Identify which cell holds the provided text, then report its (x, y) central coordinate. 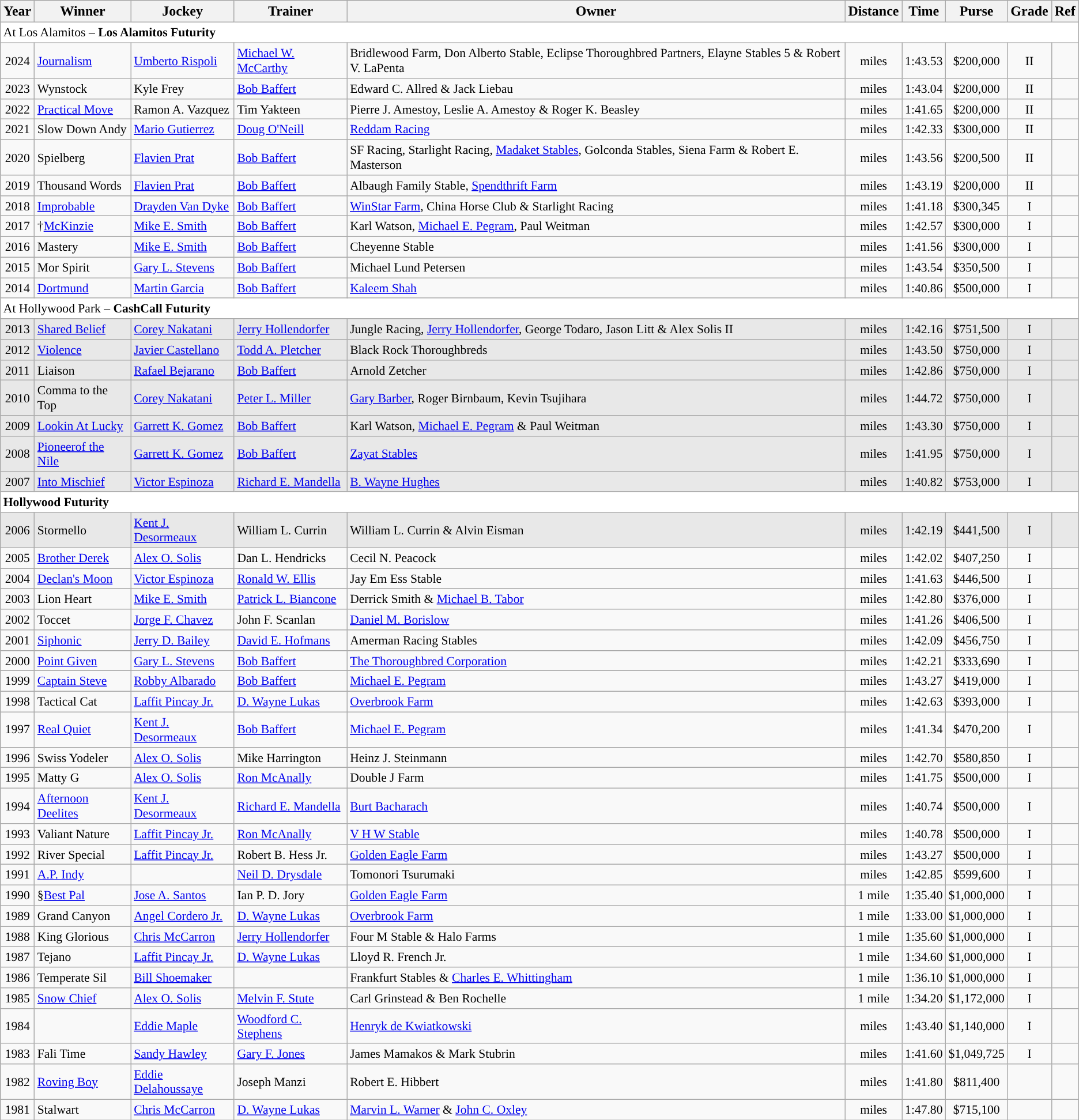
1987 (17, 957)
Robert E. Hibbert (596, 1081)
Peter L. Miller (290, 398)
2018 (17, 206)
2010 (17, 398)
Ramon A. Vazquez (182, 109)
2015 (17, 267)
2004 (17, 579)
Wynstock (83, 89)
Robby Albarado (182, 681)
Bill Shoemaker (182, 978)
Stalwart (83, 1110)
Jay Em Ess Stable (596, 579)
1988 (17, 937)
Snow Chief (83, 998)
2000 (17, 661)
$333,690 (976, 661)
Jungle Racing, Jerry Hollendorfer, George Todaro, Jason Litt & Alex Solis II (596, 329)
Trainer (290, 12)
1:40.74 (923, 806)
Henryk de Kwiatkowski (596, 1026)
2017 (17, 227)
$200,500 (976, 157)
1981 (17, 1110)
$441,500 (976, 530)
Into Mischief (83, 482)
Gary F. Jones (290, 1054)
B. Wayne Hughes (596, 482)
1991 (17, 875)
1:35.60 (923, 937)
1:43.50 (923, 350)
1985 (17, 998)
Kyle Frey (182, 89)
A.P. Indy (83, 875)
1:42.09 (923, 640)
River Special (83, 854)
§Best Pal (83, 895)
1:41.60 (923, 1054)
$470,200 (976, 730)
Cheyenne Stable (596, 247)
Carl Grinstead & Ben Rochelle (596, 998)
1:41.75 (923, 778)
2011 (17, 370)
1:43.30 (923, 426)
Martin Garcia (182, 288)
Kaleem Shah (596, 288)
1:41.95 (923, 454)
1:40.78 (923, 834)
1:41.65 (923, 109)
Umberto Rispoli (182, 60)
2016 (17, 247)
Jorge F. Chavez (182, 620)
Improbable (83, 206)
Marvin L. Warner & John C. Oxley (596, 1110)
1:42.21 (923, 661)
David E. Hofmans (290, 640)
1:42.80 (923, 599)
Shared Belief (83, 329)
2002 (17, 620)
1:43.54 (923, 267)
1984 (17, 1026)
Hollywood Futurity (539, 502)
Declan's Moon (83, 579)
Tomonori Tsurumaki (596, 875)
$599,600 (976, 875)
Burt Bacharach (596, 806)
Eddie Maple (182, 1026)
1983 (17, 1054)
1990 (17, 895)
$580,850 (976, 757)
1:40.86 (923, 288)
Zayat Stables (596, 454)
Captain Steve (83, 681)
Pioneerof the Nile (83, 454)
1999 (17, 681)
Afternoon Deelites (83, 806)
1996 (17, 757)
Lion Heart (83, 599)
1:40.82 (923, 482)
$1,049,725 (976, 1054)
Distance (874, 12)
Karl Watson, Michael E. Pegram & Paul Weitman (596, 426)
2007 (17, 482)
1:34.20 (923, 998)
John F. Scanlan (290, 620)
Grand Canyon (83, 916)
William L. Currin & Alvin Eisman (596, 530)
Temperate Sil (83, 978)
$406,500 (976, 620)
Roving Boy (83, 1081)
1998 (17, 702)
2019 (17, 186)
1:42.63 (923, 702)
$407,250 (976, 558)
1989 (17, 916)
2024 (17, 60)
1:43.19 (923, 186)
Dortmund (83, 288)
Four M Stable & Halo Farms (596, 937)
1:41.80 (923, 1081)
2022 (17, 109)
1992 (17, 854)
Derrick Smith & Michael B. Tabor (596, 599)
2020 (17, 157)
Daniel M. Borislow (596, 620)
Time (923, 12)
Michael Lund Petersen (596, 267)
Mor Spirit (83, 267)
Point Given (83, 661)
The Thoroughbred Corporation (596, 661)
1:47.80 (923, 1110)
Siphonic (83, 640)
Practical Move (83, 109)
2003 (17, 599)
Jerry D. Bailey (182, 640)
William L. Currin (290, 530)
Comma to the Top (83, 398)
2006 (17, 530)
Michael W. McCarthy (290, 60)
Eddie Delahoussaye (182, 1081)
$350,500 (976, 267)
1:42.70 (923, 757)
Bridlewood Farm, Don Alberto Stable, Eclipse Thoroughbred Partners, Elayne Stables 5 & Robert V. LaPenta (596, 60)
Lloyd R. French Jr. (596, 957)
$1,172,000 (976, 998)
1994 (17, 806)
Angel Cordero Jr. (182, 916)
Jockey (182, 12)
2012 (17, 350)
WinStar Farm, China Horse Club & Starlight Racing (596, 206)
Thousand Words (83, 186)
1:42.02 (923, 558)
Frankfurt Stables & Charles E. Whittingham (596, 978)
Swiss Yodeler (83, 757)
Matty G (83, 778)
Tactical Cat (83, 702)
Jose A. Santos (182, 895)
1:42.16 (923, 329)
Mastery (83, 247)
1:36.10 (923, 978)
At Los Alamitos – Los Alamitos Futurity (539, 33)
Journalism (83, 60)
2014 (17, 288)
Double J Farm (596, 778)
Neil D. Drysdale (290, 875)
2001 (17, 640)
Gary Barber, Roger Birnbaum, Kevin Tsujihara (596, 398)
Mario Gutierrez (182, 130)
$811,400 (976, 1081)
Tim Yakteen (290, 109)
$751,500 (976, 329)
2021 (17, 130)
Valiant Nature (83, 834)
James Mamakos & Mark Stubrin (596, 1054)
1:42.19 (923, 530)
At Hollywood Park – CashCall Futurity (539, 308)
Ref (1065, 12)
Heinz J. Steinmann (596, 757)
Slow Down Andy (83, 130)
1:43.53 (923, 60)
Rafael Bejarano (182, 370)
2008 (17, 454)
Dan L. Hendricks (290, 558)
Sandy Hawley (182, 1054)
1:43.04 (923, 89)
Winner (83, 12)
1:44.72 (923, 398)
King Glorious (83, 937)
Ian P. D. Jory (290, 895)
Amerman Racing Stables (596, 640)
1:35.40 (923, 895)
Karl Watson, Michael E. Pegram, Paul Weitman (596, 227)
Pierre J. Amestoy, Leslie A. Amestoy & Roger K. Beasley (596, 109)
Arnold Zetcher (596, 370)
Grade (1029, 12)
1995 (17, 778)
$715,100 (976, 1110)
2005 (17, 558)
Patrick L. Biancone (290, 599)
1982 (17, 1081)
1993 (17, 834)
1:41.18 (923, 206)
2013 (17, 329)
1:41.63 (923, 579)
Fali Time (83, 1054)
Toccet (83, 620)
1:41.56 (923, 247)
Real Quiet (83, 730)
Ronald W. Ellis (290, 579)
Liaison (83, 370)
Lookin At Lucky (83, 426)
Black Rock Thoroughbreds (596, 350)
Melvin F. Stute (290, 998)
Robert B. Hess Jr. (290, 854)
Owner (596, 12)
$300,345 (976, 206)
1:41.26 (923, 620)
Javier Castellano (182, 350)
$446,500 (976, 579)
Brother Derek (83, 558)
1:42.85 (923, 875)
2023 (17, 89)
Purse (976, 12)
Violence (83, 350)
1986 (17, 978)
$456,750 (976, 640)
1:42.86 (923, 370)
SF Racing, Starlight Racing, Madaket Stables, Golconda Stables, Siena Farm & Robert E. Masterson (596, 157)
Year (17, 12)
1997 (17, 730)
1:43.40 (923, 1026)
Joseph Manzi (290, 1081)
1:34.60 (923, 957)
Reddam Racing (596, 130)
Tejano (83, 957)
Stormello (83, 530)
†McKinzie (83, 227)
$376,000 (976, 599)
1:33.00 (923, 916)
Doug O'Neill (290, 130)
$753,000 (976, 482)
Todd A. Pletcher (290, 350)
Cecil N. Peacock (596, 558)
$1,140,000 (976, 1026)
1:42.33 (923, 130)
Woodford C. Stephens (290, 1026)
Drayden Van Dyke (182, 206)
$393,000 (976, 702)
1:41.34 (923, 730)
Mike Harrington (290, 757)
1:43.56 (923, 157)
Spielberg (83, 157)
Edward C. Allred & Jack Liebau (596, 89)
2009 (17, 426)
$419,000 (976, 681)
Albaugh Family Stable, Spendthrift Farm (596, 186)
1:42.57 (923, 227)
V H W Stable (596, 834)
